Provide the (x, y) coordinate of the cell's center where the given text is located.  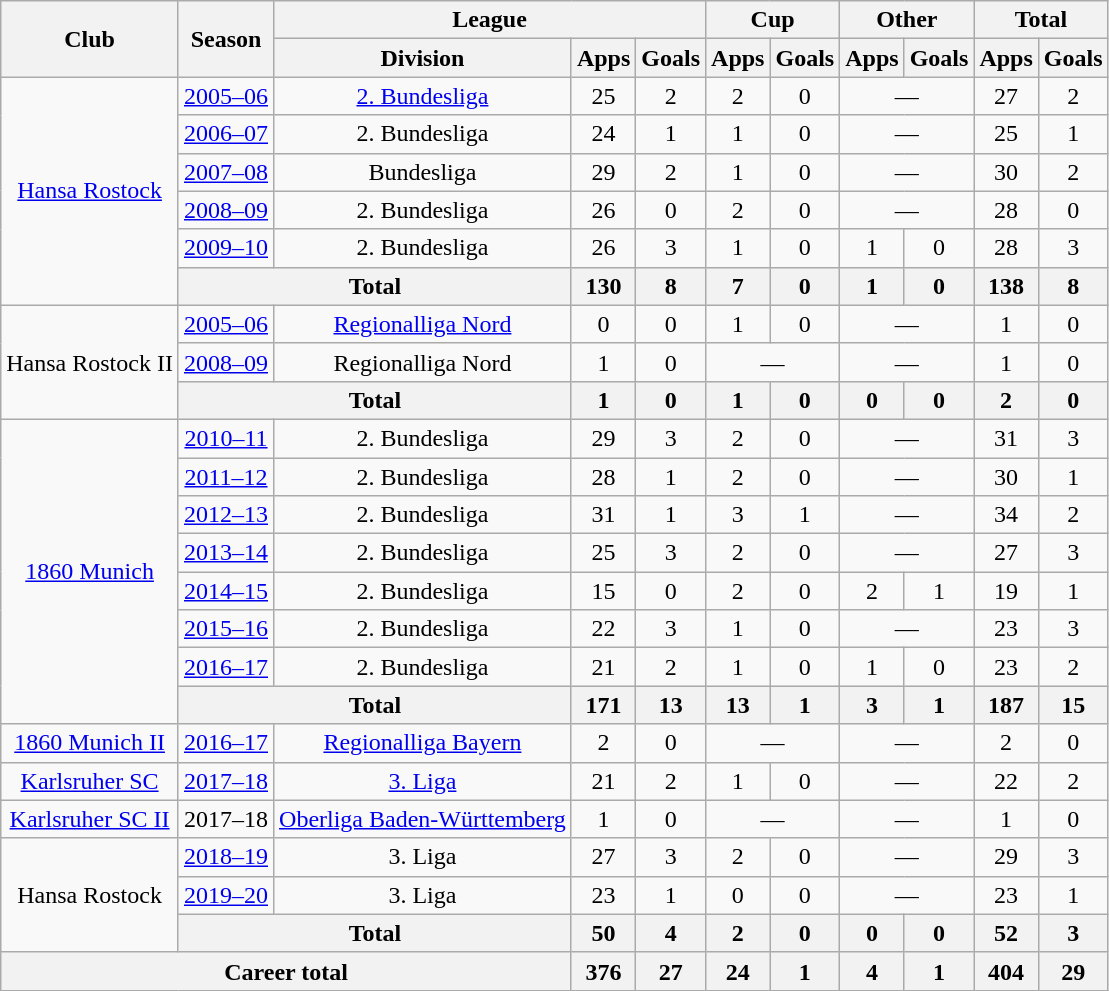
2018–19 (226, 857)
League (490, 20)
2013–14 (226, 553)
Karlsruher SC II (90, 819)
Club (90, 39)
2015–16 (226, 629)
2007–08 (226, 172)
171 (603, 705)
19 (1006, 591)
2010–11 (226, 438)
Other (907, 20)
404 (1006, 971)
Division (423, 58)
Hansa Rostock II (90, 362)
Cup (773, 20)
2014–15 (226, 591)
2006–07 (226, 134)
Season (226, 39)
Regionalliga Bayern (423, 743)
187 (1006, 705)
130 (603, 286)
2019–20 (226, 895)
Oberliga Baden-Württemberg (423, 819)
Bundesliga (423, 172)
2012–13 (226, 515)
2009–10 (226, 248)
1860 Munich II (90, 743)
376 (603, 971)
2011–12 (226, 477)
1860 Munich (90, 571)
52 (1006, 933)
34 (1006, 515)
Karlsruher SC (90, 781)
50 (603, 933)
138 (1006, 286)
Career total (286, 971)
7 (738, 286)
